Identify which cell holds the provided text, then report its (X, Y) central coordinate. 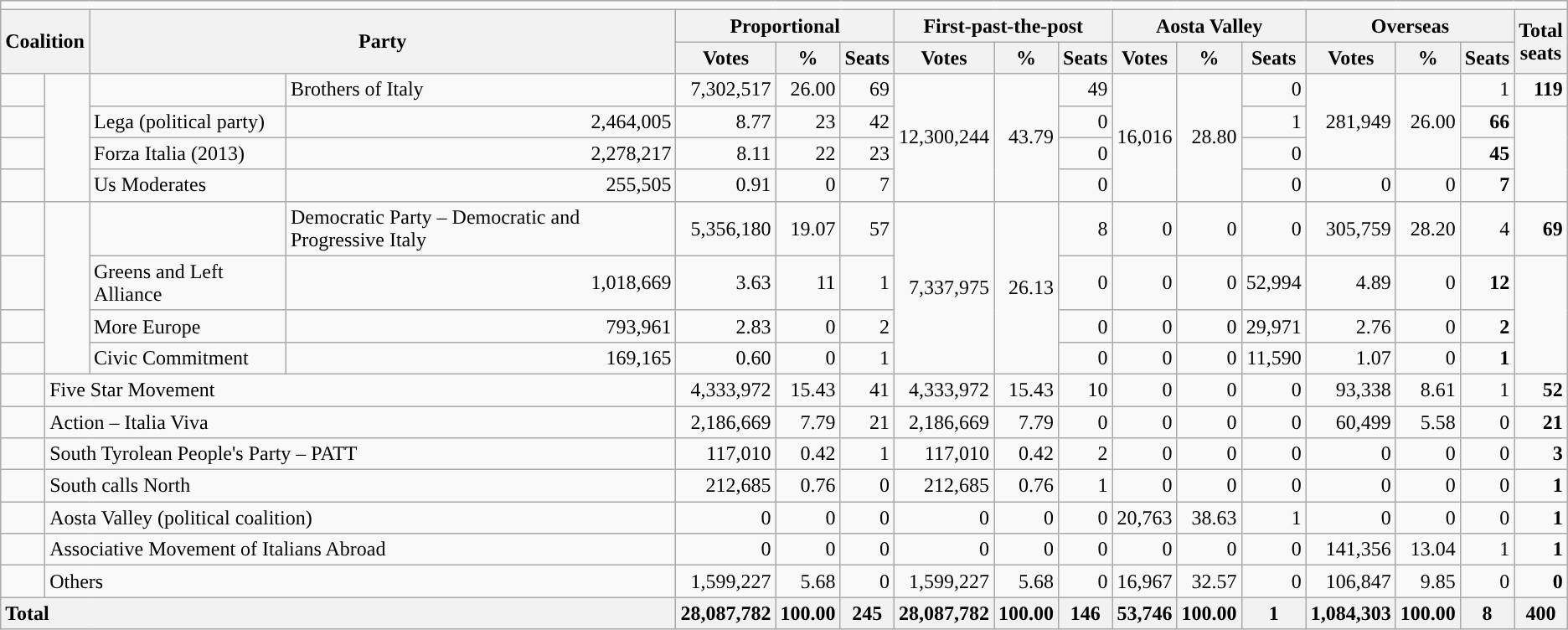
Overseas (1411, 26)
Party (382, 42)
1.07 (1350, 358)
60,499 (1350, 421)
4 (1487, 228)
9.85 (1427, 581)
26.13 (1025, 287)
Us Moderates (188, 185)
Proportional (786, 26)
16,016 (1144, 137)
52 (1541, 390)
793,961 (481, 326)
93,338 (1350, 390)
41 (867, 390)
Democratic Party – Democratic and Progressive Italy (481, 228)
Brothers of Italy (481, 90)
20,763 (1144, 518)
42 (867, 121)
Associative Movement of Italians Abroad (360, 550)
10 (1086, 390)
2.76 (1350, 326)
11,590 (1273, 358)
8.11 (725, 153)
Aosta Valley (1210, 26)
Action – Italia Viva (360, 421)
146 (1086, 613)
28.20 (1427, 228)
8.61 (1427, 390)
19.07 (807, 228)
29,971 (1273, 326)
2.83 (725, 326)
16,967 (1144, 581)
2,278,217 (481, 153)
57 (867, 228)
38.63 (1210, 518)
Others (360, 581)
28.80 (1210, 137)
5,356,180 (725, 228)
2,464,005 (481, 121)
7,302,517 (725, 90)
South Tyrolean People's Party – PATT (360, 454)
305,759 (1350, 228)
141,356 (1350, 550)
0.91 (725, 185)
4.89 (1350, 283)
Aosta Valley (political coalition) (360, 518)
11 (807, 283)
Greens and Left Alliance (188, 283)
1,018,669 (481, 283)
Lega (political party) (188, 121)
3.63 (725, 283)
106,847 (1350, 581)
66 (1487, 121)
Civic Commitment (188, 358)
43.79 (1025, 137)
245 (867, 613)
First-past-the-post (1003, 26)
169,165 (481, 358)
Total (338, 613)
Totalseats (1541, 42)
49 (1086, 90)
1,084,303 (1350, 613)
3 (1541, 454)
More Europe (188, 326)
Coalition (45, 42)
281,949 (1350, 121)
5.58 (1427, 421)
45 (1487, 153)
119 (1541, 90)
32.57 (1210, 581)
22 (807, 153)
8.77 (725, 121)
255,505 (481, 185)
13.04 (1427, 550)
7,337,975 (943, 287)
0.60 (725, 358)
12 (1487, 283)
12,300,244 (943, 137)
52,994 (1273, 283)
400 (1541, 613)
South calls North (360, 486)
Forza Italia (2013) (188, 153)
53,746 (1144, 613)
Five Star Movement (360, 390)
